Return the (x, y) coordinate for the center point of the cell that contains the specified text.  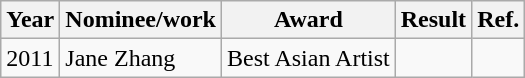
Nominee/work (141, 20)
Year (30, 20)
Award (309, 20)
Jane Zhang (141, 58)
Result (433, 20)
2011 (30, 58)
Ref. (498, 20)
Best Asian Artist (309, 58)
